For the text-containing cell, return its midpoint in (x, y) coordinate format. 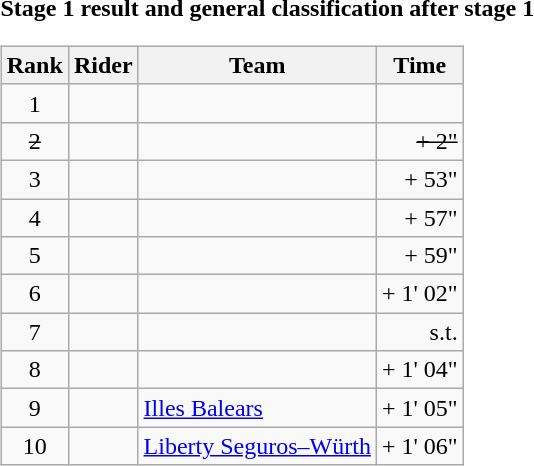
+ 1' 06" (420, 446)
Rider (103, 65)
7 (34, 332)
Liberty Seguros–Würth (257, 446)
4 (34, 217)
Time (420, 65)
+ 1' 02" (420, 294)
+ 2" (420, 141)
3 (34, 179)
6 (34, 294)
+ 57" (420, 217)
10 (34, 446)
+ 53" (420, 179)
Illes Balears (257, 408)
1 (34, 103)
+ 1' 04" (420, 370)
2 (34, 141)
8 (34, 370)
9 (34, 408)
Rank (34, 65)
+ 59" (420, 256)
+ 1' 05" (420, 408)
5 (34, 256)
s.t. (420, 332)
Team (257, 65)
